Return the (X, Y) coordinate for the center point of the cell that contains the specified text.  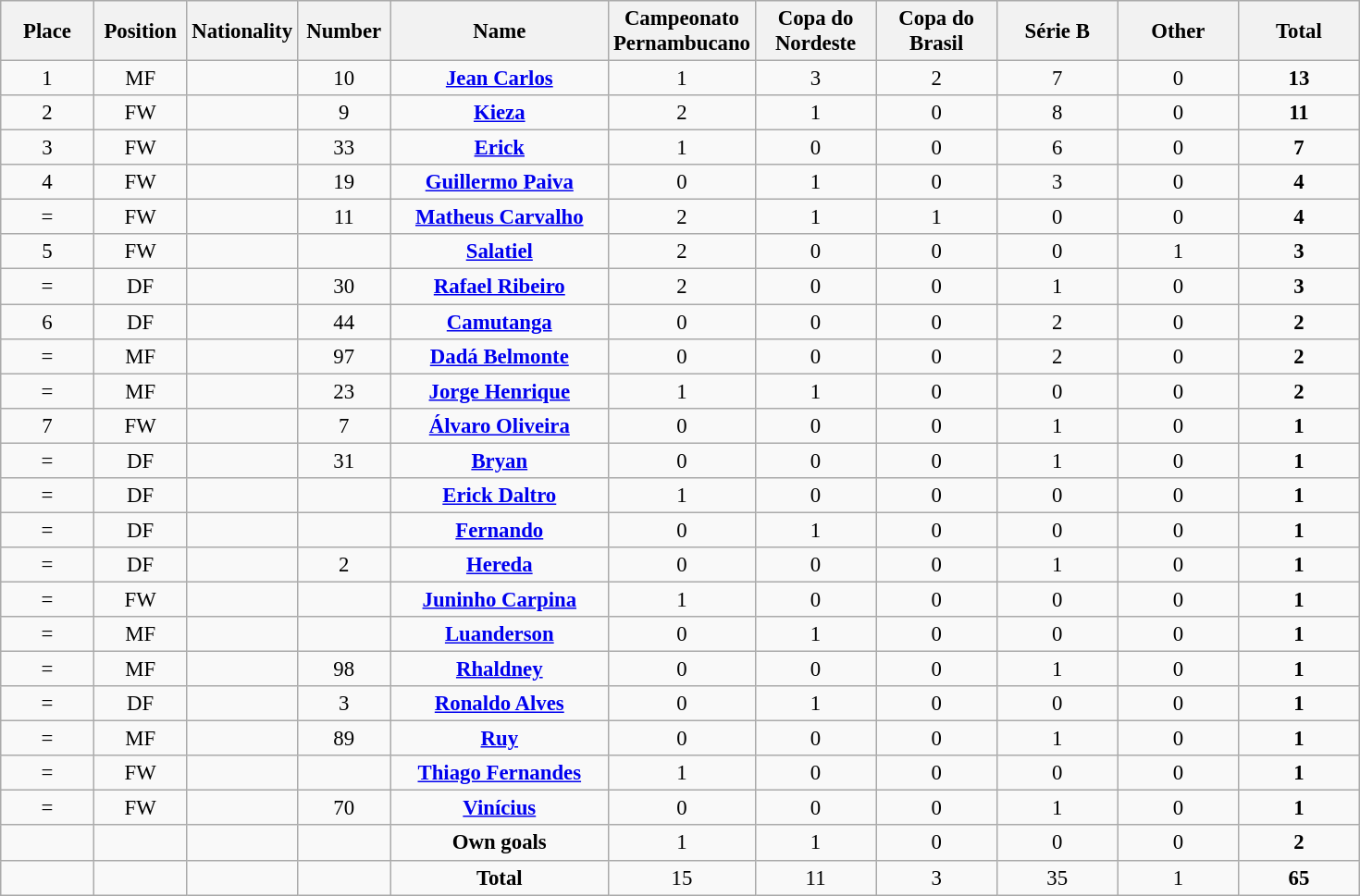
23 (344, 391)
Jorge Henrique (500, 391)
97 (344, 356)
Luanderson (500, 634)
Guillermo Paiva (500, 182)
Thiago Fernandes (500, 773)
Copa do Nordeste (816, 31)
65 (1299, 878)
Juninho Carpina (500, 599)
Erick (500, 148)
Nationality (242, 31)
89 (344, 739)
9 (344, 113)
31 (344, 460)
44 (344, 322)
Erick Daltro (500, 496)
Copa do Brasil (936, 31)
5 (48, 252)
Rhaldney (500, 669)
8 (1057, 113)
13 (1299, 79)
30 (344, 287)
Position (141, 31)
98 (344, 669)
Jean Carlos (500, 79)
Number (344, 31)
33 (344, 148)
Dadá Belmonte (500, 356)
Salatiel (500, 252)
Own goals (500, 843)
Hereda (500, 565)
Matheus Carvalho (500, 217)
Name (500, 31)
70 (344, 808)
19 (344, 182)
Other (1179, 31)
15 (683, 878)
Kieza (500, 113)
Álvaro Oliveira (500, 425)
Place (48, 31)
35 (1057, 878)
Camutanga (500, 322)
Ronaldo Alves (500, 704)
10 (344, 79)
Campeonato Pernambucano (683, 31)
Vinícius (500, 808)
Fernando (500, 530)
Ruy (500, 739)
Rafael Ribeiro (500, 287)
Série B (1057, 31)
Bryan (500, 460)
